From the cell containing the given text, extract its center point as [X, Y] coordinate. 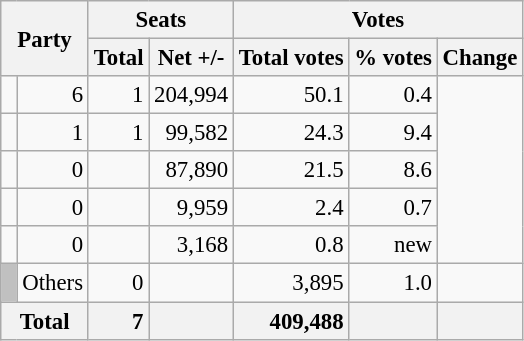
Seats [160, 20]
24.3 [290, 133]
50.1 [290, 95]
% votes [393, 58]
1.0 [393, 283]
21.5 [290, 170]
Total votes [290, 58]
Others [52, 283]
9,959 [192, 208]
Change [480, 58]
3,895 [290, 283]
9.4 [393, 133]
7 [118, 321]
0.4 [393, 95]
0.8 [290, 245]
Net +/- [192, 58]
87,890 [192, 170]
Party [45, 38]
0.7 [393, 208]
409,488 [290, 321]
3,168 [192, 245]
204,994 [192, 95]
Votes [378, 20]
2.4 [290, 208]
99,582 [192, 133]
new [393, 245]
6 [52, 95]
8.6 [393, 170]
